Return the (X, Y) coordinate for the center point of the cell that contains the specified text.  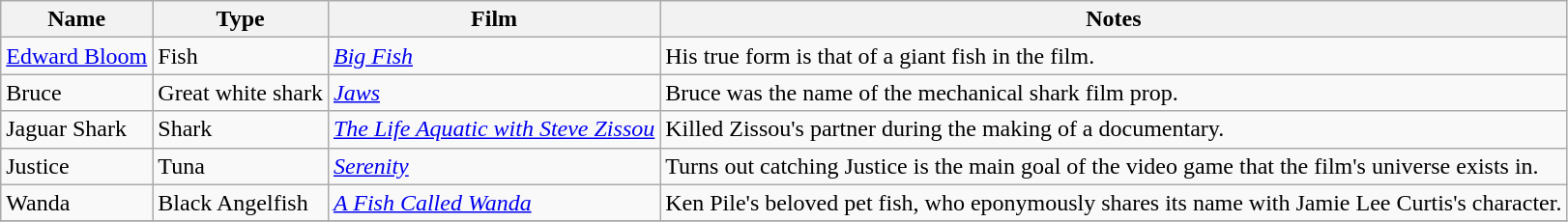
Tuna (241, 166)
Film (493, 19)
Bruce was the name of the mechanical shark film prop. (1114, 93)
Bruce (77, 93)
Notes (1114, 19)
Killed Zissou's partner during the making of a documentary. (1114, 129)
Wanda (77, 203)
Jaguar Shark (77, 129)
Name (77, 19)
Turns out catching Justice is the main goal of the video game that the film's universe exists in. (1114, 166)
Big Fish (493, 56)
Fish (241, 56)
Black Angelfish (241, 203)
Type (241, 19)
The Life Aquatic with Steve Zissou (493, 129)
Serenity (493, 166)
Justice (77, 166)
Shark (241, 129)
Great white shark (241, 93)
Ken Pile's beloved pet fish, who eponymously shares its name with Jamie Lee Curtis's character. (1114, 203)
A Fish Called Wanda (493, 203)
Edward Bloom (77, 56)
His true form is that of a giant fish in the film. (1114, 56)
Jaws (493, 93)
